For the text-containing cell, return its midpoint in (X, Y) coordinate format. 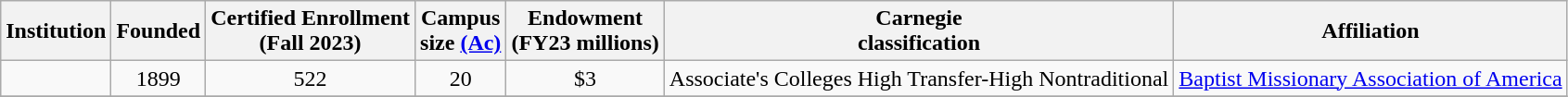
Endowment (FY23 millions) (585, 31)
Baptist Missionary Association of America (1370, 79)
Institution (56, 31)
Associate's Colleges High Transfer-High Nontraditional (919, 79)
Carnegieclassification (919, 31)
Founded (159, 31)
Certified Enrollment(Fall 2023) (311, 31)
Affiliation (1370, 31)
1899 (159, 79)
Campussize (Ac) (461, 31)
$3 (585, 79)
20 (461, 79)
522 (311, 79)
